From the cell containing the given text, extract its center point as (x, y) coordinate. 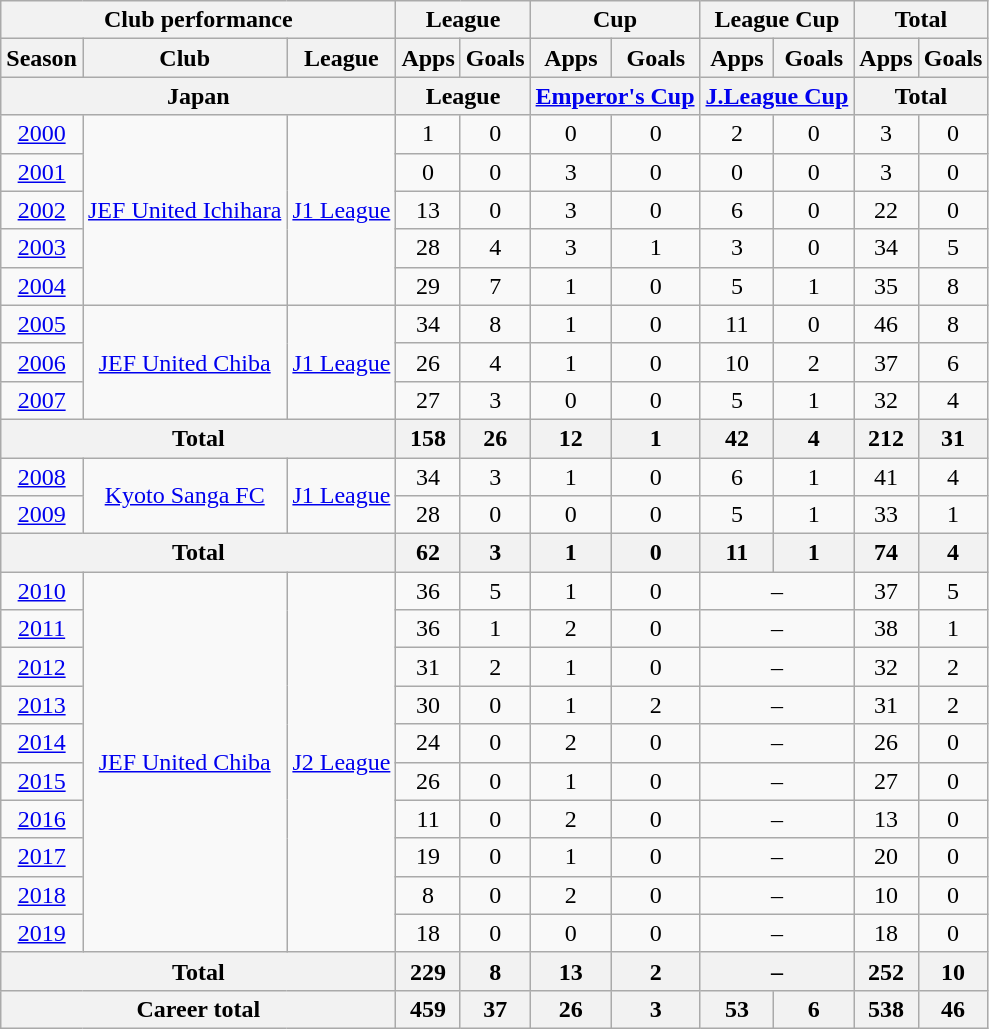
2010 (42, 591)
12 (571, 438)
League Cup (777, 20)
2013 (42, 705)
35 (886, 286)
2011 (42, 629)
Cup (615, 20)
7 (495, 286)
30 (428, 705)
62 (428, 553)
24 (428, 743)
2004 (42, 286)
38 (886, 629)
2017 (42, 857)
2016 (42, 819)
2003 (42, 248)
20 (886, 857)
53 (737, 1009)
29 (428, 286)
2002 (42, 210)
J.League Cup (777, 96)
42 (737, 438)
2007 (42, 400)
2001 (42, 172)
Japan (198, 96)
2006 (42, 362)
2008 (42, 477)
Emperor's Cup (615, 96)
2015 (42, 781)
2009 (42, 515)
Career total (198, 1009)
22 (886, 210)
459 (428, 1009)
Club performance (198, 20)
538 (886, 1009)
J2 League (342, 762)
41 (886, 477)
JEF United Ichihara (184, 210)
229 (428, 971)
33 (886, 515)
Club (184, 58)
158 (428, 438)
252 (886, 971)
74 (886, 553)
2018 (42, 895)
2005 (42, 324)
Kyoto Sanga FC (184, 496)
212 (886, 438)
2014 (42, 743)
2012 (42, 667)
19 (428, 857)
2000 (42, 134)
2019 (42, 933)
Season (42, 58)
